Determine the [x, y] coordinate at the center of the cell enclosing the given text.  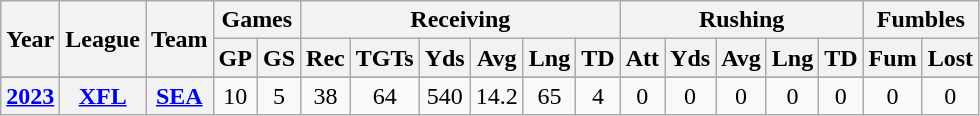
Receiving [461, 20]
64 [384, 96]
Rec [326, 58]
Rushing [742, 20]
4 [598, 96]
14.2 [496, 96]
540 [444, 96]
TGTs [384, 58]
5 [278, 96]
GS [278, 58]
SEA [180, 96]
Games [256, 20]
League [103, 39]
Lost [950, 58]
10 [235, 96]
Team [180, 39]
Att [642, 58]
Fumbles [920, 20]
XFL [103, 96]
2023 [30, 96]
65 [549, 96]
38 [326, 96]
Fum [892, 58]
GP [235, 58]
Year [30, 39]
